Scan for the cell matching the given text and deliver its (X, Y) coordinate at center. 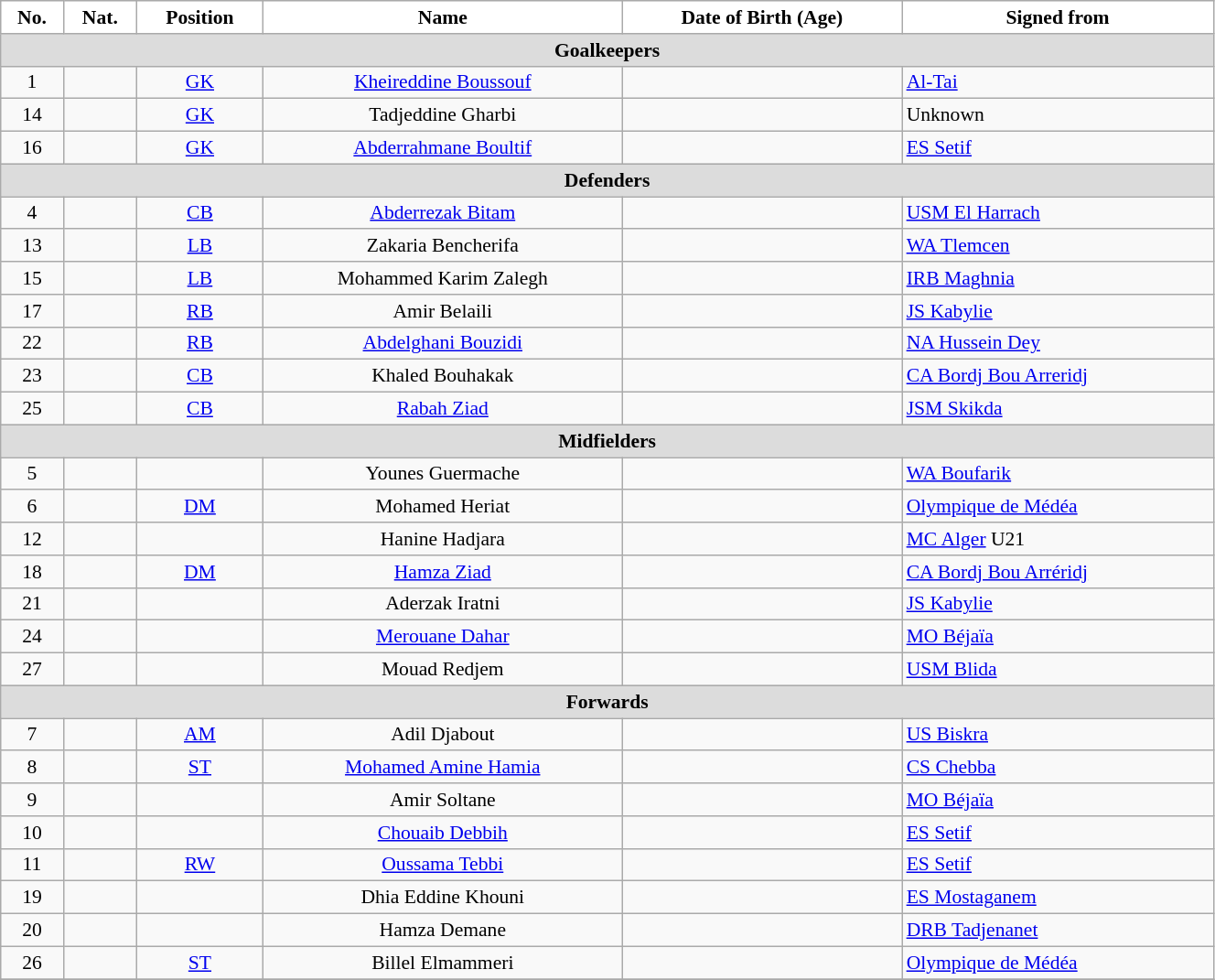
Hamza Ziad (443, 572)
Khaled Bouhakak (443, 376)
Defenders (607, 180)
US Biskra (1058, 735)
Abderrahmane Boultif (443, 148)
10 (32, 833)
16 (32, 148)
WA Tlemcen (1058, 246)
26 (32, 963)
Hamza Demane (443, 931)
JSM Skikda (1058, 409)
9 (32, 800)
Oussama Tebbi (443, 865)
Nat. (100, 17)
25 (32, 409)
Amir Soltane (443, 800)
19 (32, 898)
Dhia Eddine Khouni (443, 898)
20 (32, 931)
4 (32, 213)
Al-Tai (1058, 82)
27 (32, 670)
Unknown (1058, 115)
USM Blida (1058, 670)
CA Bordj Bou Arréridj (1058, 572)
Hanine Hadjara (443, 539)
18 (32, 572)
CA Bordj Bou Arreridj (1058, 376)
Tadjeddine Gharbi (443, 115)
Forwards (607, 702)
Name (443, 17)
22 (32, 343)
23 (32, 376)
Goalkeepers (607, 50)
8 (32, 768)
Signed from (1058, 17)
Midfielders (607, 441)
24 (32, 637)
ES Mostaganem (1058, 898)
12 (32, 539)
Aderzak Iratni (443, 604)
MC Alger U21 (1058, 539)
RW (199, 865)
Abdelghani Bouzidi (443, 343)
Mouad Redjem (443, 670)
Position (199, 17)
21 (32, 604)
No. (32, 17)
Date of Birth (Age) (761, 17)
CS Chebba (1058, 768)
17 (32, 311)
Mohamed Heriat (443, 507)
WA Boufarik (1058, 474)
IRB Maghnia (1058, 278)
Mohammed Karim Zalegh (443, 278)
Billel Elmammeri (443, 963)
Abderrezak Bitam (443, 213)
13 (32, 246)
15 (32, 278)
USM El Harrach (1058, 213)
Merouane Dahar (443, 637)
Kheireddine Boussouf (443, 82)
DRB Tadjenanet (1058, 931)
6 (32, 507)
14 (32, 115)
Zakaria Bencherifa (443, 246)
11 (32, 865)
AM (199, 735)
Rabah Ziad (443, 409)
NA Hussein Dey (1058, 343)
Younes Guermache (443, 474)
Chouaib Debbih (443, 833)
Amir Belaili (443, 311)
5 (32, 474)
1 (32, 82)
Mohamed Amine Hamia (443, 768)
Adil Djabout (443, 735)
7 (32, 735)
